Output the [x, y] coordinate of the center of the cell containing the given text.  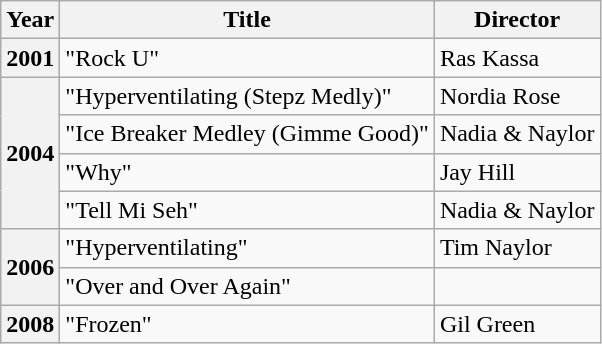
2008 [30, 324]
Gil Green [517, 324]
2001 [30, 58]
"Ice Breaker Medley (Gimme Good)" [248, 134]
"Hyperventilating (Stepz Medly)" [248, 96]
Jay Hill [517, 172]
Title [248, 20]
Year [30, 20]
"Hyperventilating" [248, 248]
Ras Kassa [517, 58]
Director [517, 20]
2006 [30, 267]
2004 [30, 153]
"Rock U" [248, 58]
"Frozen" [248, 324]
"Over and Over Again" [248, 286]
"Tell Mi Seh" [248, 210]
Tim Naylor [517, 248]
Nordia Rose [517, 96]
"Why" [248, 172]
